Determine the (x, y) coordinate at the center of the cell enclosing the given text.  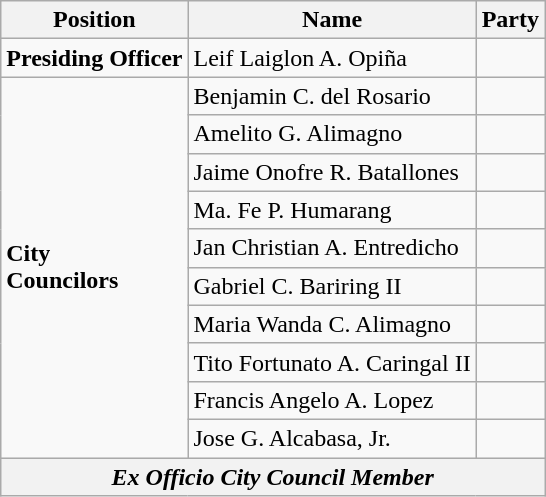
Jaime Onofre R. Batallones (332, 172)
Presiding Officer (94, 58)
Name (332, 20)
Jose G. Alcabasa, Jr. (332, 438)
CityCouncilors (94, 268)
Jan Christian A. Entredicho (332, 248)
Amelito G. Alimagno (332, 134)
Ex Officio City Council Member (273, 477)
Benjamin C. del Rosario (332, 96)
Ma. Fe P. Humarang (332, 210)
Leif Laiglon A. Opiña (332, 58)
Francis Angelo A. Lopez (332, 400)
Party (510, 20)
Tito Fortunato A. Caringal II (332, 362)
Position (94, 20)
Gabriel C. Bariring II (332, 286)
Maria Wanda C. Alimagno (332, 324)
